Capture the cell that displays the provided text and extract its [x, y] central coordinate. 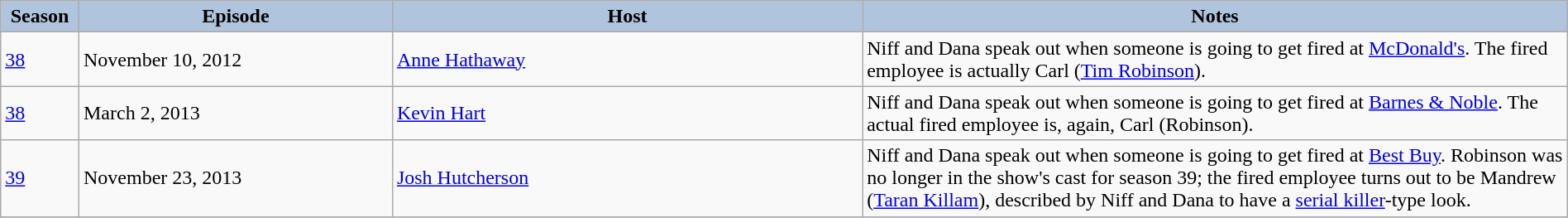
Season [40, 17]
Josh Hutcherson [627, 178]
Episode [235, 17]
November 10, 2012 [235, 60]
Notes [1216, 17]
Kevin Hart [627, 113]
39 [40, 178]
Anne Hathaway [627, 60]
Niff and Dana speak out when someone is going to get fired at Barnes & Noble. The actual fired employee is, again, Carl (Robinson). [1216, 113]
March 2, 2013 [235, 113]
Niff and Dana speak out when someone is going to get fired at McDonald's. The fired employee is actually Carl (Tim Robinson). [1216, 60]
November 23, 2013 [235, 178]
Host [627, 17]
